Return [x, y] of the center of cell containing provided text 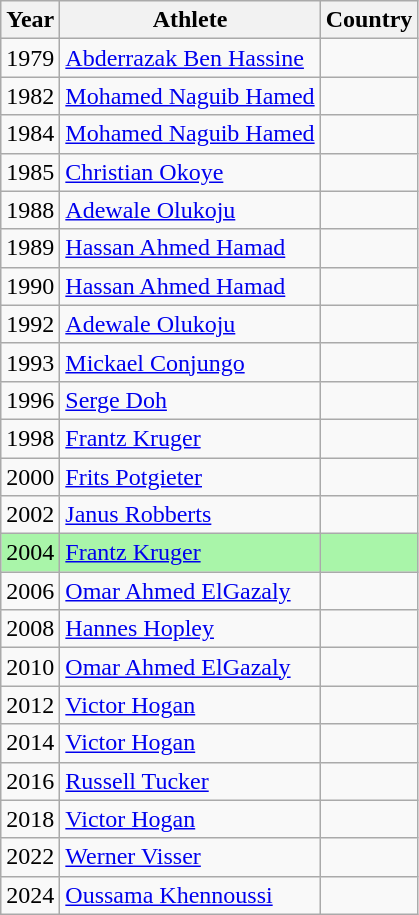
Oussama Khennoussi [190, 895]
Russell Tucker [190, 781]
1984 [30, 134]
2000 [30, 477]
1998 [30, 438]
1996 [30, 400]
1979 [30, 58]
2018 [30, 819]
Janus Robberts [190, 515]
2016 [30, 781]
1993 [30, 362]
Mickael Conjungo [190, 362]
2004 [30, 553]
2002 [30, 515]
Hannes Hopley [190, 629]
Year [30, 20]
2006 [30, 591]
1985 [30, 172]
Athlete [190, 20]
Werner Visser [190, 857]
1982 [30, 96]
2010 [30, 667]
2024 [30, 895]
1989 [30, 248]
1992 [30, 324]
2008 [30, 629]
2022 [30, 857]
Country [369, 20]
Christian Okoye [190, 172]
2012 [30, 705]
2014 [30, 743]
Frits Potgieter [190, 477]
Abderrazak Ben Hassine [190, 58]
1990 [30, 286]
1988 [30, 210]
Serge Doh [190, 400]
